Output the [X, Y] coordinate of the center of the cell containing the given text.  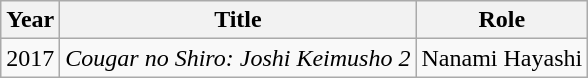
Cougar no Shiro: Joshi Keimusho 2 [238, 58]
Role [502, 20]
Nanami Hayashi [502, 58]
2017 [30, 58]
Title [238, 20]
Year [30, 20]
